From the cell containing the given text, extract its center point as [x, y] coordinate. 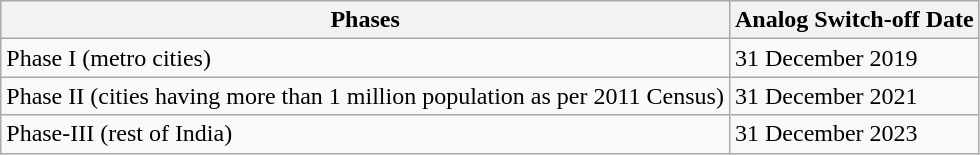
Analog Switch-off Date [854, 20]
31 December 2019 [854, 58]
31 December 2021 [854, 96]
Phase I (metro cities) [366, 58]
Phase-III (rest of India) [366, 134]
31 December 2023 [854, 134]
Phases [366, 20]
Phase II (cities having more than 1 million population as per 2011 Census) [366, 96]
